Return [X, Y] of the center of cell containing provided text 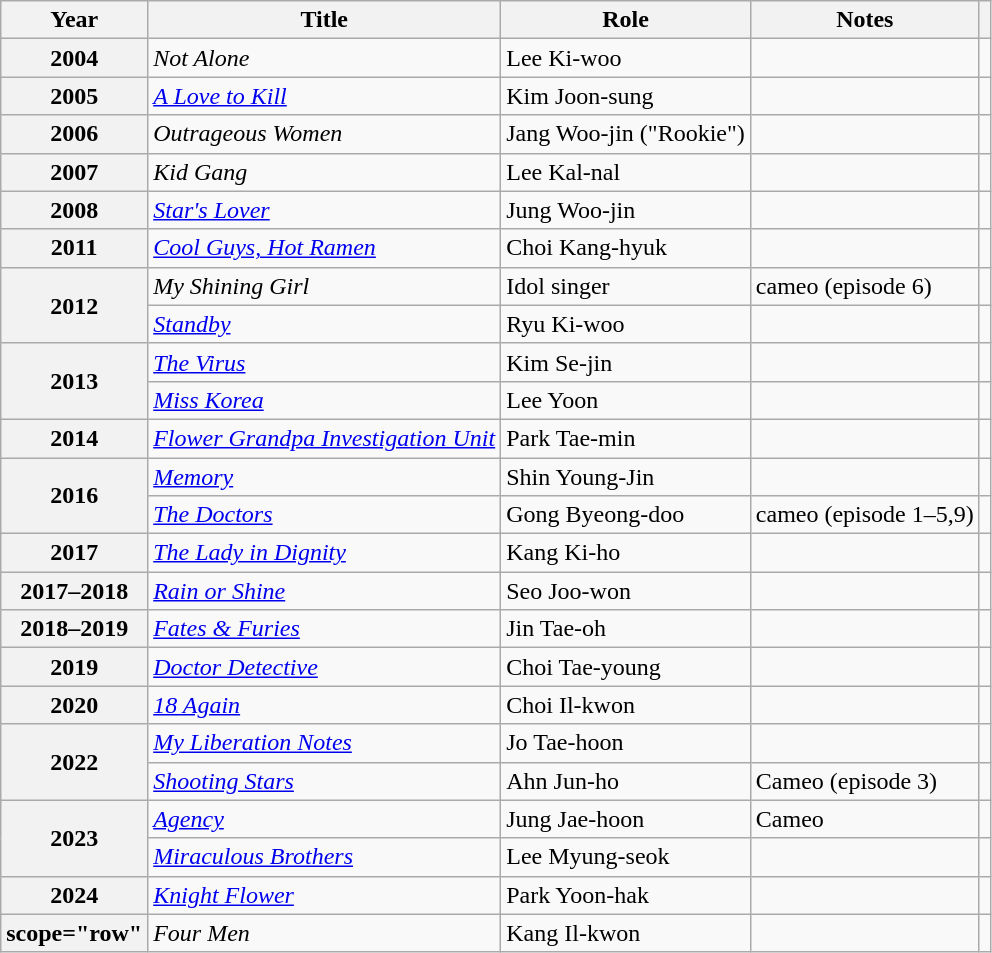
The Lady in Dignity [324, 553]
cameo (episode 1–5,9) [864, 515]
cameo (episode 6) [864, 286]
2013 [74, 381]
2019 [74, 667]
Choi Tae-young [626, 667]
Lee Kal-nal [626, 172]
Lee Yoon [626, 400]
2017–2018 [74, 591]
2006 [74, 134]
Knight Flower [324, 895]
Not Alone [324, 58]
Lee Myung-seok [626, 857]
Shin Young-Jin [626, 477]
2007 [74, 172]
2016 [74, 496]
Four Men [324, 933]
Standby [324, 324]
Ryu Ki-woo [626, 324]
Ahn Jun-ho [626, 781]
Fates & Furies [324, 629]
Gong Byeong-doo [626, 515]
Park Tae-min [626, 438]
Jin Tae-oh [626, 629]
Park Yoon-hak [626, 895]
Title [324, 20]
2022 [74, 762]
Jang Woo-jin ("Rookie") [626, 134]
2012 [74, 305]
2011 [74, 248]
Jo Tae-hoon [626, 743]
Kang Il-kwon [626, 933]
Kang Ki-ho [626, 553]
Choi Kang-hyuk [626, 248]
Memory [324, 477]
2008 [74, 210]
The Virus [324, 362]
Jung Jae-hoon [626, 819]
Miss Korea [324, 400]
Outrageous Women [324, 134]
Cameo (episode 3) [864, 781]
Year [74, 20]
Flower Grandpa Investigation Unit [324, 438]
2017 [74, 553]
Jung Woo-jin [626, 210]
Seo Joo-won [626, 591]
Agency [324, 819]
Lee Ki-woo [626, 58]
Doctor Detective [324, 667]
Choi Il-kwon [626, 705]
2004 [74, 58]
Cool Guys, Hot Ramen [324, 248]
18 Again [324, 705]
Idol singer [626, 286]
2005 [74, 96]
Notes [864, 20]
Miraculous Brothers [324, 857]
Star's Lover [324, 210]
Role [626, 20]
A Love to Kill [324, 96]
scope="row" [74, 933]
2020 [74, 705]
Kim Joon-sung [626, 96]
2014 [74, 438]
Shooting Stars [324, 781]
2018–2019 [74, 629]
Rain or Shine [324, 591]
2023 [74, 838]
My Liberation Notes [324, 743]
Kim Se-jin [626, 362]
2024 [74, 895]
The Doctors [324, 515]
My Shining Girl [324, 286]
Cameo [864, 819]
Kid Gang [324, 172]
